Scan for the cell matching the given text and deliver its [x, y] coordinate at center. 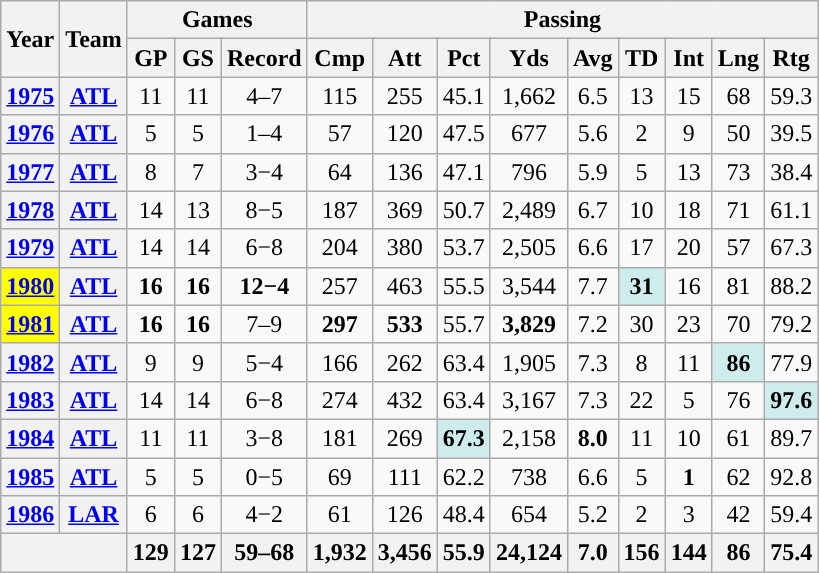
2,158 [528, 438]
59–68 [264, 553]
Yds [528, 58]
50 [738, 134]
15 [688, 96]
5.9 [592, 172]
4−2 [264, 515]
8.0 [592, 438]
1,905 [528, 362]
8−5 [264, 210]
3−8 [264, 438]
463 [404, 286]
432 [404, 400]
3−4 [264, 172]
50.7 [464, 210]
3,544 [528, 286]
75.4 [792, 553]
89.7 [792, 438]
Att [404, 58]
2,505 [528, 248]
18 [688, 210]
120 [404, 134]
GS [198, 58]
369 [404, 210]
1,932 [340, 553]
Lng [738, 58]
79.2 [792, 324]
39.5 [792, 134]
61.1 [792, 210]
88.2 [792, 286]
5.2 [592, 515]
533 [404, 324]
Team [94, 39]
45.1 [464, 96]
64 [340, 172]
1976 [30, 134]
12−4 [264, 286]
7–9 [264, 324]
53.7 [464, 248]
257 [340, 286]
47.5 [464, 134]
77.9 [792, 362]
22 [642, 400]
23 [688, 324]
38.4 [792, 172]
181 [340, 438]
654 [528, 515]
7.7 [592, 286]
97.6 [792, 400]
62 [738, 477]
62.2 [464, 477]
Record [264, 58]
Rtg [792, 58]
Int [688, 58]
Cmp [340, 58]
0−5 [264, 477]
59.4 [792, 515]
1979 [30, 248]
1984 [30, 438]
20 [688, 248]
7.0 [592, 553]
Pct [464, 58]
1985 [30, 477]
17 [642, 248]
7.2 [592, 324]
55.5 [464, 286]
5−4 [264, 362]
6.7 [592, 210]
3 [688, 515]
1977 [30, 172]
31 [642, 286]
71 [738, 210]
1981 [30, 324]
187 [340, 210]
6.5 [592, 96]
TD [642, 58]
4–7 [264, 96]
3,829 [528, 324]
GP [150, 58]
297 [340, 324]
1980 [30, 286]
738 [528, 477]
92.8 [792, 477]
262 [404, 362]
144 [688, 553]
81 [738, 286]
156 [642, 553]
796 [528, 172]
126 [404, 515]
115 [340, 96]
677 [528, 134]
1,662 [528, 96]
3,456 [404, 553]
70 [738, 324]
380 [404, 248]
55.9 [464, 553]
166 [340, 362]
127 [198, 553]
76 [738, 400]
42 [738, 515]
269 [404, 438]
1975 [30, 96]
255 [404, 96]
Year [30, 39]
69 [340, 477]
30 [642, 324]
Avg [592, 58]
7 [198, 172]
68 [738, 96]
274 [340, 400]
1983 [30, 400]
1–4 [264, 134]
1982 [30, 362]
24,124 [528, 553]
111 [404, 477]
73 [738, 172]
2,489 [528, 210]
55.7 [464, 324]
129 [150, 553]
204 [340, 248]
1 [688, 477]
LAR [94, 515]
Passing [562, 20]
1978 [30, 210]
136 [404, 172]
47.1 [464, 172]
3,167 [528, 400]
1986 [30, 515]
5.6 [592, 134]
48.4 [464, 515]
59.3 [792, 96]
Games [217, 20]
